Return [X, Y] of the center of cell containing provided text 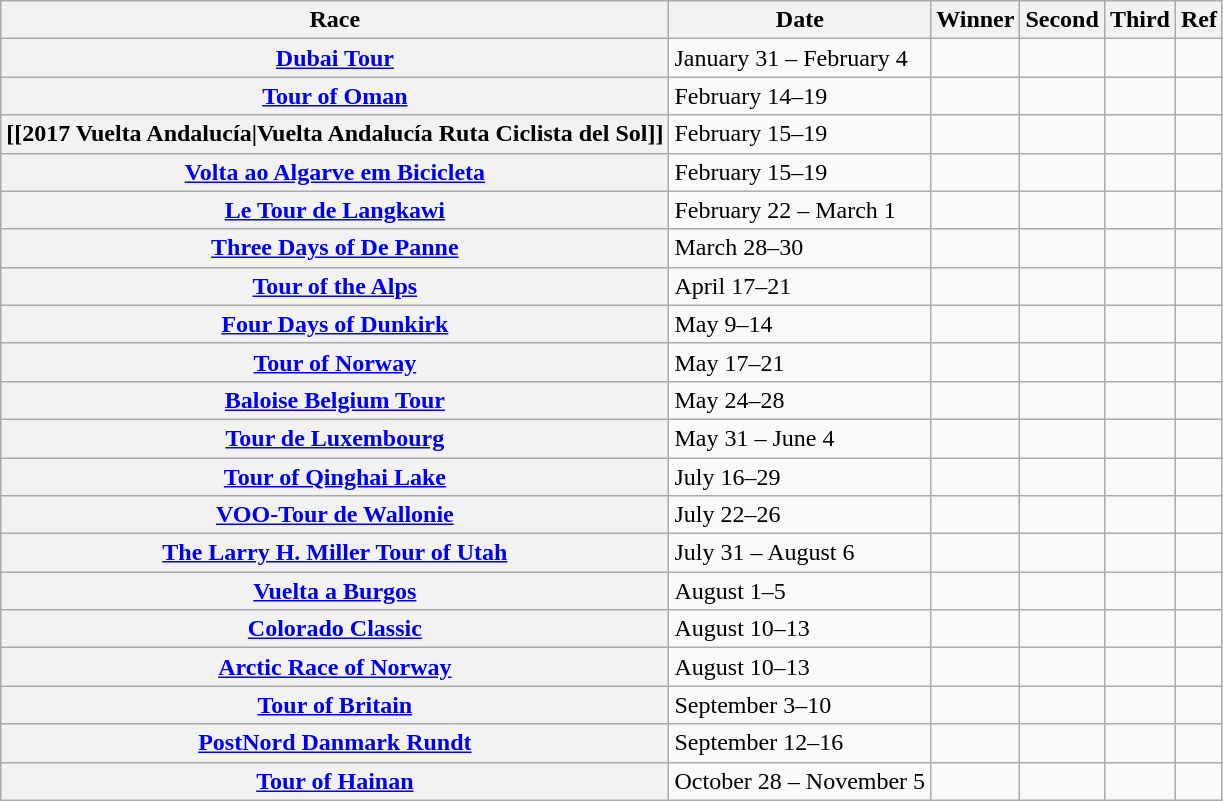
October 28 – November 5 [800, 781]
Tour of the Alps [335, 286]
May 31 – June 4 [800, 438]
July 16–29 [800, 477]
August 1–5 [800, 591]
Four Days of Dunkirk [335, 324]
February 14–19 [800, 96]
Tour of Norway [335, 362]
Le Tour de Langkawi [335, 210]
Race [335, 20]
May 24–28 [800, 400]
September 3–10 [800, 705]
Tour of Oman [335, 96]
May 9–14 [800, 324]
[[2017 Vuelta Andalucía|Vuelta Andalucía Ruta Ciclista del Sol]] [335, 134]
Vuelta a Burgos [335, 591]
Three Days of De Panne [335, 248]
The Larry H. Miller Tour of Utah [335, 553]
Tour of Qinghai Lake [335, 477]
January 31 – February 4 [800, 58]
July 22–26 [800, 515]
September 12–16 [800, 743]
March 28–30 [800, 248]
July 31 – August 6 [800, 553]
February 22 – March 1 [800, 210]
Tour de Luxembourg [335, 438]
Third [1140, 20]
April 17–21 [800, 286]
Baloise Belgium Tour [335, 400]
Colorado Classic [335, 629]
Winner [976, 20]
Dubai Tour [335, 58]
Tour of Hainan [335, 781]
Tour of Britain [335, 705]
Second [1062, 20]
May 17–21 [800, 362]
VOO-Tour de Wallonie [335, 515]
Volta ao Algarve em Bicicleta [335, 172]
Ref [1198, 20]
Date [800, 20]
Arctic Race of Norway [335, 667]
PostNord Danmark Rundt [335, 743]
